Determine the (X, Y) coordinate at the center of the cell enclosing the given text.  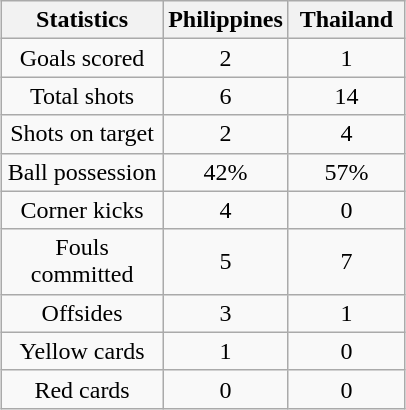
Goals scored (82, 58)
42% (226, 172)
Offsides (82, 313)
Statistics (82, 20)
Corner kicks (82, 210)
6 (226, 96)
Philippines (226, 20)
Shots on target (82, 134)
7 (346, 262)
Fouls committed (82, 262)
5 (226, 262)
14 (346, 96)
3 (226, 313)
Thailand (346, 20)
Red cards (82, 389)
57% (346, 172)
Ball possession (82, 172)
Yellow cards (82, 351)
Total shots (82, 96)
